Determine the [X, Y] coordinate at the center of the cell enclosing the given text.  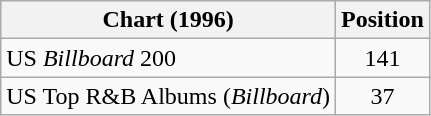
US Billboard 200 [168, 58]
Chart (1996) [168, 20]
US Top R&B Albums (Billboard) [168, 96]
37 [383, 96]
Position [383, 20]
141 [383, 58]
